Provide the (X, Y) coordinate of the cell's center where the given text is located.  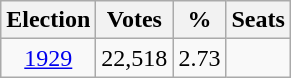
Election (48, 20)
% (200, 20)
Seats (258, 20)
22,518 (134, 58)
2.73 (200, 58)
Votes (134, 20)
1929 (48, 58)
